For the text-containing cell, return its midpoint in [x, y] coordinate format. 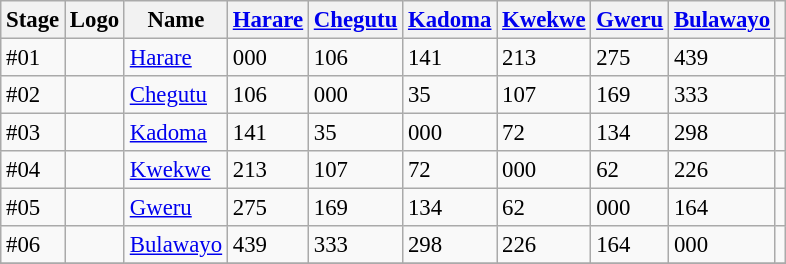
#05 [33, 208]
#03 [33, 133]
#06 [33, 245]
#02 [33, 95]
#01 [33, 58]
#04 [33, 170]
Stage [33, 20]
Logo [94, 20]
Name [176, 20]
